For the text-containing cell, return its midpoint in [X, Y] coordinate format. 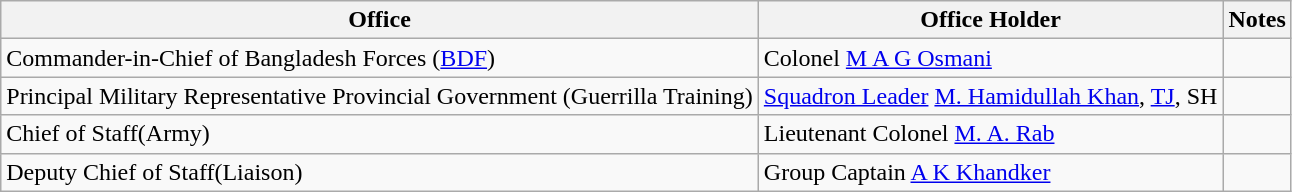
Group Captain A K Khandker [990, 172]
Lieutenant Colonel M. A. Rab [990, 134]
Squadron Leader M. Hamidullah Khan, TJ, SH [990, 96]
Chief of Staff(Army) [380, 134]
Principal Military Representative Provincial Government (Guerrilla Training) [380, 96]
Office [380, 20]
Notes [1257, 20]
Office Holder [990, 20]
Deputy Chief of Staff(Liaison) [380, 172]
Commander-in-Chief of Bangladesh Forces (BDF) [380, 58]
Colonel M A G Osmani [990, 58]
